Capture the cell that displays the provided text and extract its (X, Y) central coordinate. 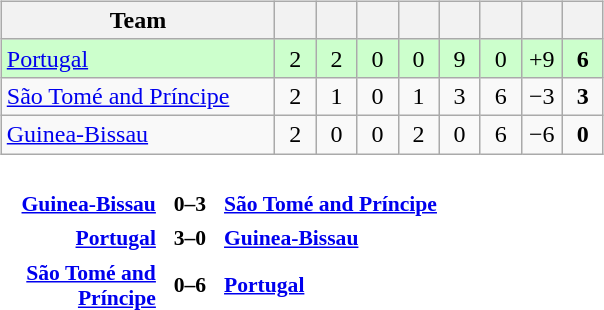
−6 (542, 134)
Team (138, 20)
−3 (542, 96)
3–0 (190, 237)
+9 (542, 58)
9 (460, 58)
0–3 (190, 203)
São Tomé and Príncipe (138, 96)
